Capture the cell that displays the provided text and extract its [X, Y] central coordinate. 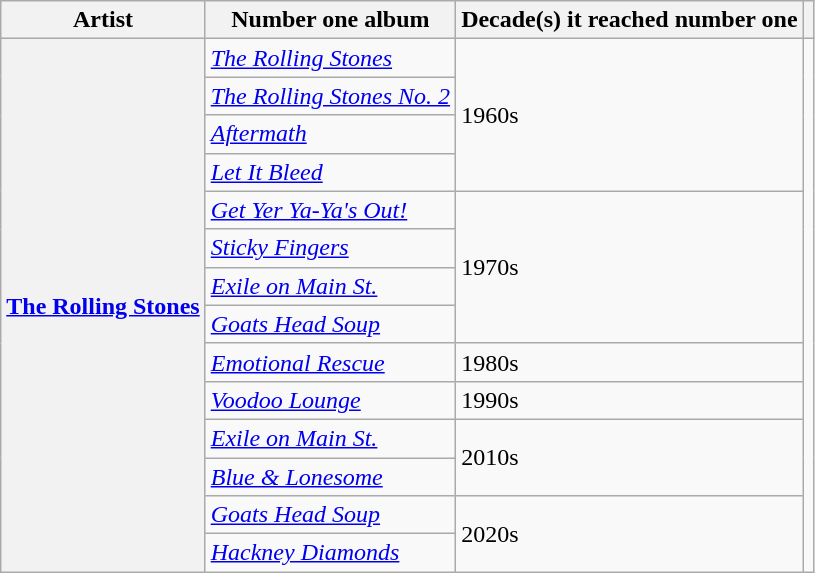
1970s [630, 267]
Artist [103, 20]
Decade(s) it reached number one [630, 20]
Aftermath [330, 134]
Blue & Lonesome [330, 477]
2010s [630, 457]
Sticky Fingers [330, 248]
1960s [630, 115]
1990s [630, 400]
Let It Bleed [330, 172]
1980s [630, 362]
Number one album [330, 20]
The Rolling Stones No. 2 [330, 96]
Voodoo Lounge [330, 400]
Get Yer Ya-Ya's Out! [330, 210]
Hackney Diamonds [330, 553]
Emotional Rescue [330, 362]
2020s [630, 534]
